Output the (x, y) coordinate of the center of the cell containing the given text.  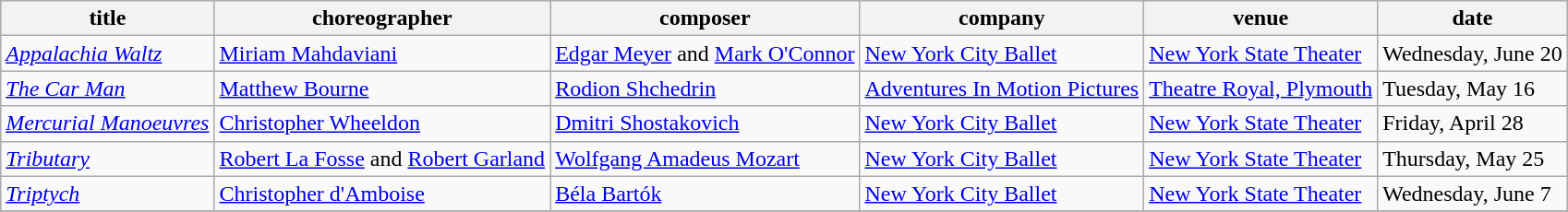
Robert La Fosse and Robert Garland (382, 159)
company (1002, 18)
Dmitri Shostakovich (706, 124)
Wolfgang Amadeus Mozart (706, 159)
Matthew Bourne (382, 88)
date (1473, 18)
Christopher Wheeldon (382, 124)
Wednesday, June 7 (1473, 194)
The Car Man (107, 88)
title (107, 18)
Theatre Royal, Plymouth (1261, 88)
venue (1261, 18)
choreographer (382, 18)
Triptych (107, 194)
Béla Bartók (706, 194)
Rodion Shchedrin (706, 88)
Christopher d'Amboise (382, 194)
Tuesday, May 16 (1473, 88)
Adventures In Motion Pictures (1002, 88)
Thursday, May 25 (1473, 159)
Appalachia Waltz (107, 53)
composer (706, 18)
Miriam Mahdaviani (382, 53)
Wednesday, June 20 (1473, 53)
Friday, April 28 (1473, 124)
Tributary (107, 159)
Edgar Meyer and Mark O'Connor (706, 53)
Mercurial Manoeuvres (107, 124)
